Capture the cell that displays the provided text and extract its [x, y] central coordinate. 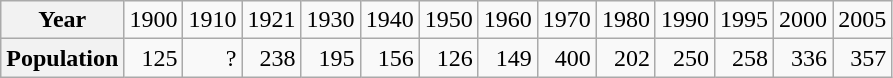
156 [390, 58]
126 [448, 58]
250 [684, 58]
1995 [744, 20]
1910 [212, 20]
1990 [684, 20]
202 [626, 58]
125 [154, 58]
2005 [862, 20]
2000 [804, 20]
? [212, 58]
1921 [272, 20]
400 [566, 58]
195 [330, 58]
1930 [330, 20]
Year [62, 20]
1970 [566, 20]
Population [62, 58]
1960 [508, 20]
1950 [448, 20]
336 [804, 58]
1980 [626, 20]
258 [744, 58]
149 [508, 58]
1940 [390, 20]
1900 [154, 20]
238 [272, 58]
357 [862, 58]
